For the text-containing cell, return its midpoint in [x, y] coordinate format. 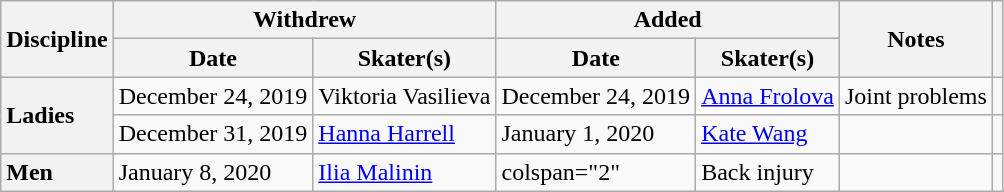
Ilia Malinin [404, 172]
December 31, 2019 [213, 134]
January 1, 2020 [596, 134]
Joint problems [916, 96]
Ladies [57, 115]
Anna Frolova [768, 96]
colspan="2" [596, 172]
Back injury [768, 172]
Added [668, 20]
Viktoria Vasilieva [404, 96]
January 8, 2020 [213, 172]
Hanna Harrell [404, 134]
Kate Wang [768, 134]
Men [57, 172]
Withdrew [304, 20]
Notes [916, 39]
Discipline [57, 39]
